Locate the cell with the specified text and output its (x, y) center coordinate. 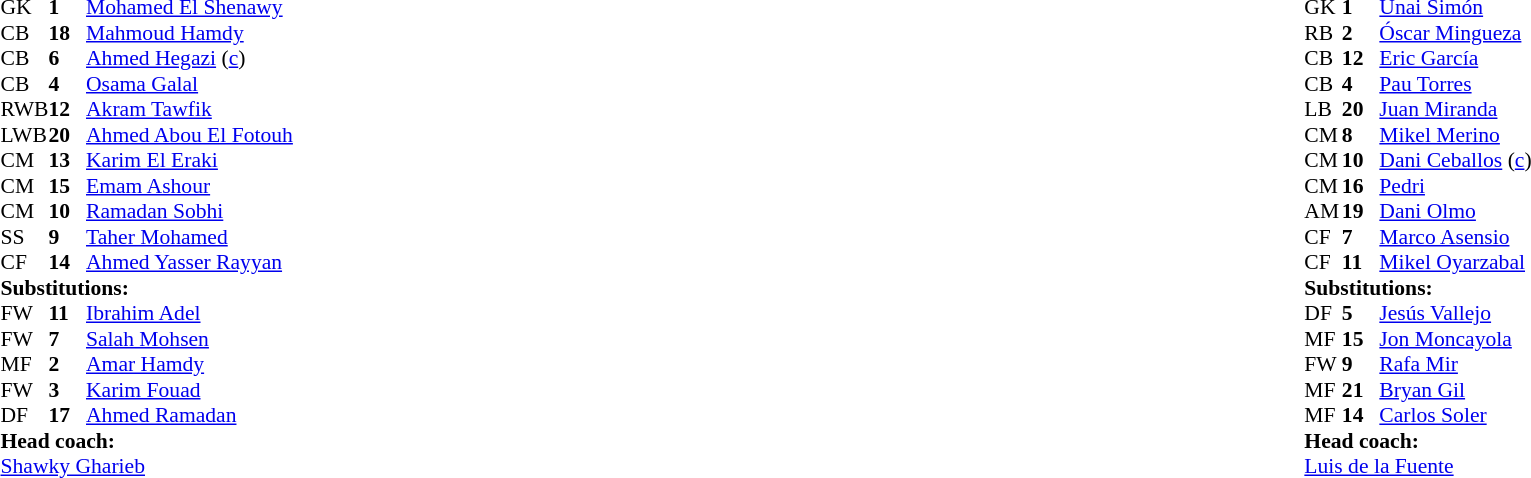
8 (1361, 135)
RWB (24, 109)
LB (1323, 109)
Mahmoud Hamdy (190, 33)
Mikel Merino (1455, 135)
Ahmed Abou El Fotouh (190, 135)
Eric García (1455, 59)
Ibrahim Adel (190, 313)
Ramadan Sobhi (190, 211)
Salah Mohsen (190, 339)
Ahmed Hegazi (c) (190, 59)
Dani Ceballos (c) (1455, 161)
Taher Mohamed (190, 237)
16 (1361, 186)
Pau Torres (1455, 84)
Amar Hamdy (190, 365)
21 (1361, 390)
Rafa Mir (1455, 365)
Ahmed Yasser Rayyan (190, 263)
19 (1361, 211)
AM (1323, 211)
17 (67, 415)
Karim Fouad (190, 390)
Dani Olmo (1455, 211)
SS (24, 237)
RB (1323, 33)
Emam Ashour (190, 186)
5 (1361, 313)
Jesús Vallejo (1455, 313)
Akram Tawfik (190, 109)
Carlos Soler (1455, 415)
Ahmed Ramadan (190, 415)
13 (67, 161)
18 (67, 33)
Jon Moncayola (1455, 339)
3 (67, 390)
Óscar Mingueza (1455, 33)
Osama Galal (190, 84)
Karim El Eraki (190, 161)
Juan Miranda (1455, 109)
6 (67, 59)
LWB (24, 135)
Marco Asensio (1455, 237)
Bryan Gil (1455, 390)
Mikel Oyarzabal (1455, 263)
Pedri (1455, 186)
